Pinpoint the cell where the given text exists, returning its [X, Y] midpoint coordinate. 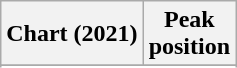
Chart (2021) [72, 34]
Peakposition [189, 34]
